Search for the cell housing the specified text and yield its (X, Y) center coordinate. 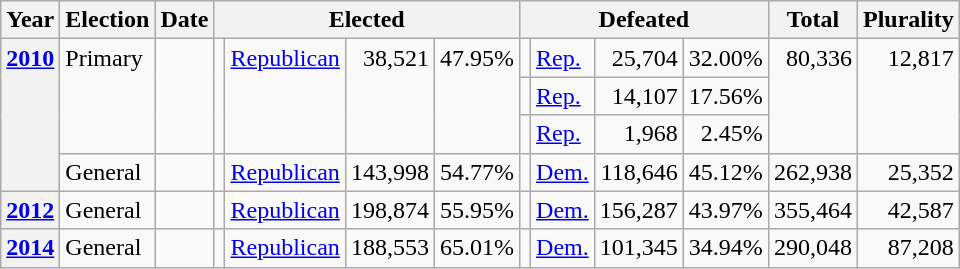
Primary (108, 96)
38,521 (390, 96)
2010 (30, 115)
42,587 (908, 210)
80,336 (812, 96)
25,704 (638, 58)
55.95% (476, 210)
118,646 (638, 172)
2012 (30, 210)
34.94% (726, 248)
198,874 (390, 210)
43.97% (726, 210)
Date (184, 20)
25,352 (908, 172)
12,817 (908, 96)
188,553 (390, 248)
Year (30, 20)
355,464 (812, 210)
14,107 (638, 96)
2014 (30, 248)
156,287 (638, 210)
2.45% (726, 134)
32.00% (726, 58)
290,048 (812, 248)
Defeated (644, 20)
1,968 (638, 134)
143,998 (390, 172)
101,345 (638, 248)
65.01% (476, 248)
Election (108, 20)
17.56% (726, 96)
Total (812, 20)
262,938 (812, 172)
Elected (367, 20)
87,208 (908, 248)
47.95% (476, 96)
Plurality (908, 20)
45.12% (726, 172)
54.77% (476, 172)
